Locate the cell with the specified text and output its [x, y] center coordinate. 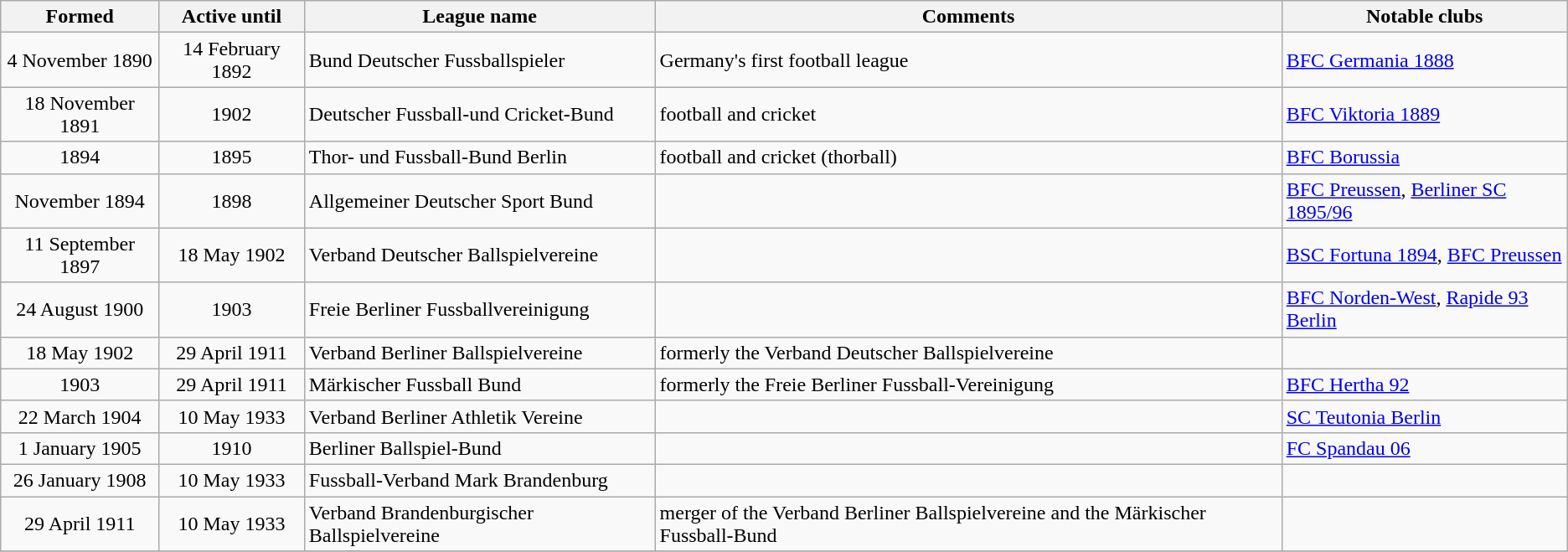
BFC Norden-West, Rapide 93 Berlin [1424, 310]
BFC Borussia [1424, 157]
BFC Hertha 92 [1424, 384]
1894 [80, 157]
Berliner Ballspiel-Bund [479, 448]
1 January 1905 [80, 448]
Verband Berliner Athletik Vereine [479, 416]
Formed [80, 17]
Verband Berliner Ballspielvereine [479, 353]
Deutscher Fussball-und Cricket-Bund [479, 114]
Verband Brandenburgischer Ballspielvereine [479, 523]
formerly the Freie Berliner Fussball-Vereinigung [968, 384]
22 March 1904 [80, 416]
football and cricket (thorball) [968, 157]
Märkischer Fussball Bund [479, 384]
1910 [232, 448]
Notable clubs [1424, 17]
18 November 1891 [80, 114]
Allgemeiner Deutscher Sport Bund [479, 201]
Thor- und Fussball-Bund Berlin [479, 157]
Active until [232, 17]
FC Spandau 06 [1424, 448]
November 1894 [80, 201]
Freie Berliner Fussballvereinigung [479, 310]
Comments [968, 17]
football and cricket [968, 114]
League name [479, 17]
4 November 1890 [80, 60]
Verband Deutscher Ballspielvereine [479, 255]
Bund Deutscher Fussballspieler [479, 60]
BFC Preussen, Berliner SC 1895/96 [1424, 201]
BFC Germania 1888 [1424, 60]
14 February 1892 [232, 60]
BSC Fortuna 1894, BFC Preussen [1424, 255]
1898 [232, 201]
formerly the Verband Deutscher Ballspielvereine [968, 353]
SC Teutonia Berlin [1424, 416]
Fussball-Verband Mark Brandenburg [479, 480]
1895 [232, 157]
Germany's first football league [968, 60]
1902 [232, 114]
merger of the Verband Berliner Ballspielvereine and the Märkischer Fussball-Bund [968, 523]
24 August 1900 [80, 310]
26 January 1908 [80, 480]
11 September 1897 [80, 255]
BFC Viktoria 1889 [1424, 114]
